From the cell containing the given text, extract its center point as (x, y) coordinate. 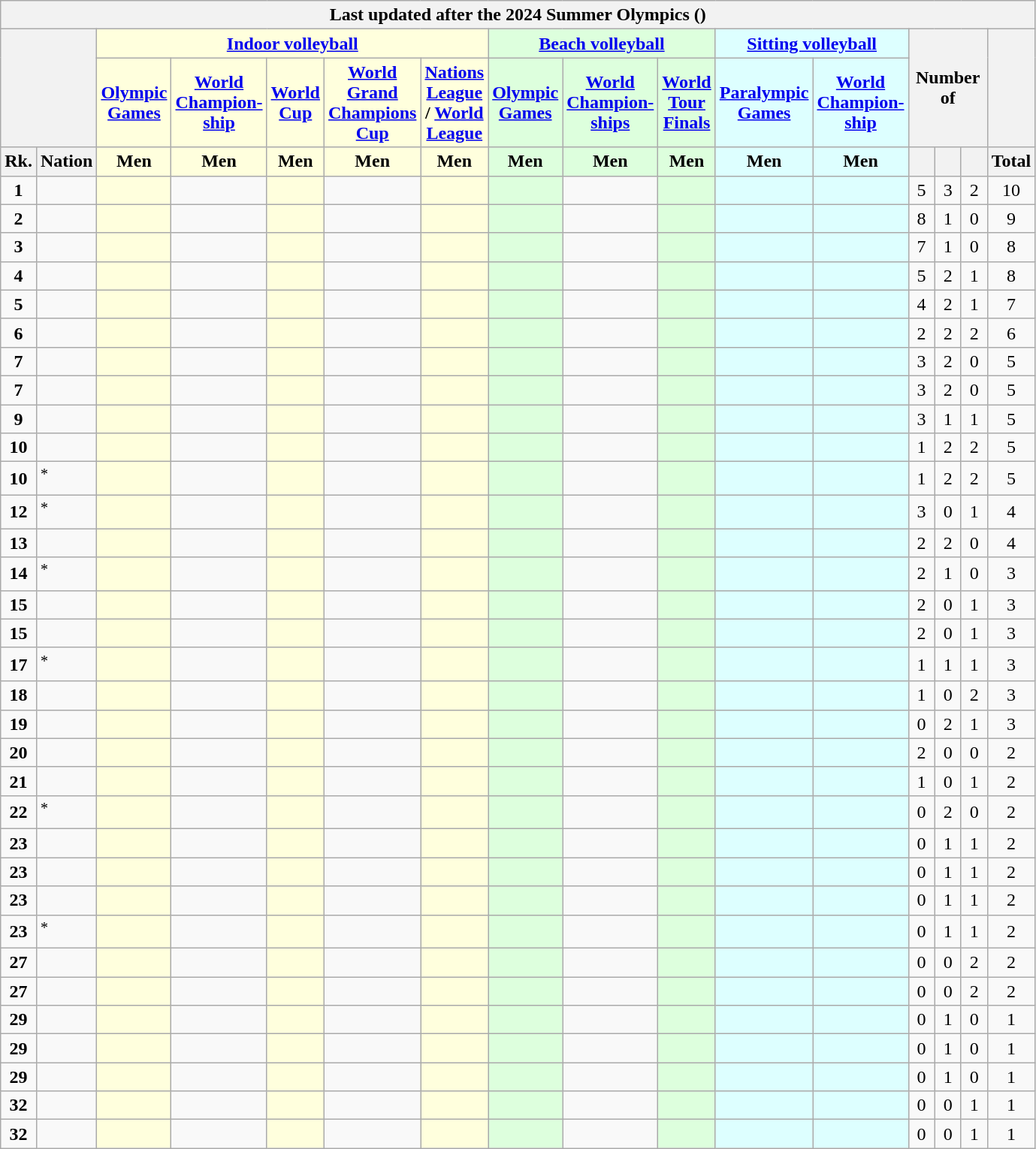
Last updated after the 2024 Summer Olympics () (518, 15)
Indoor volleyball (293, 44)
21 (19, 781)
20 (19, 752)
17 (19, 664)
Paralympic Games (764, 102)
18 (19, 695)
Number of (948, 89)
Beach volleyball (603, 44)
World Tour Finals (687, 102)
Nation (66, 161)
Nations League / World League (455, 102)
World Cup (295, 102)
13 (19, 543)
22 (19, 813)
Total (1011, 161)
Rk. (19, 161)
14 (19, 574)
World Grand Champions Cup (372, 102)
12 (19, 512)
World Champion-ships (610, 102)
19 (19, 724)
Sitting volleyball (811, 44)
